Return (X, Y) of the center of cell containing provided text 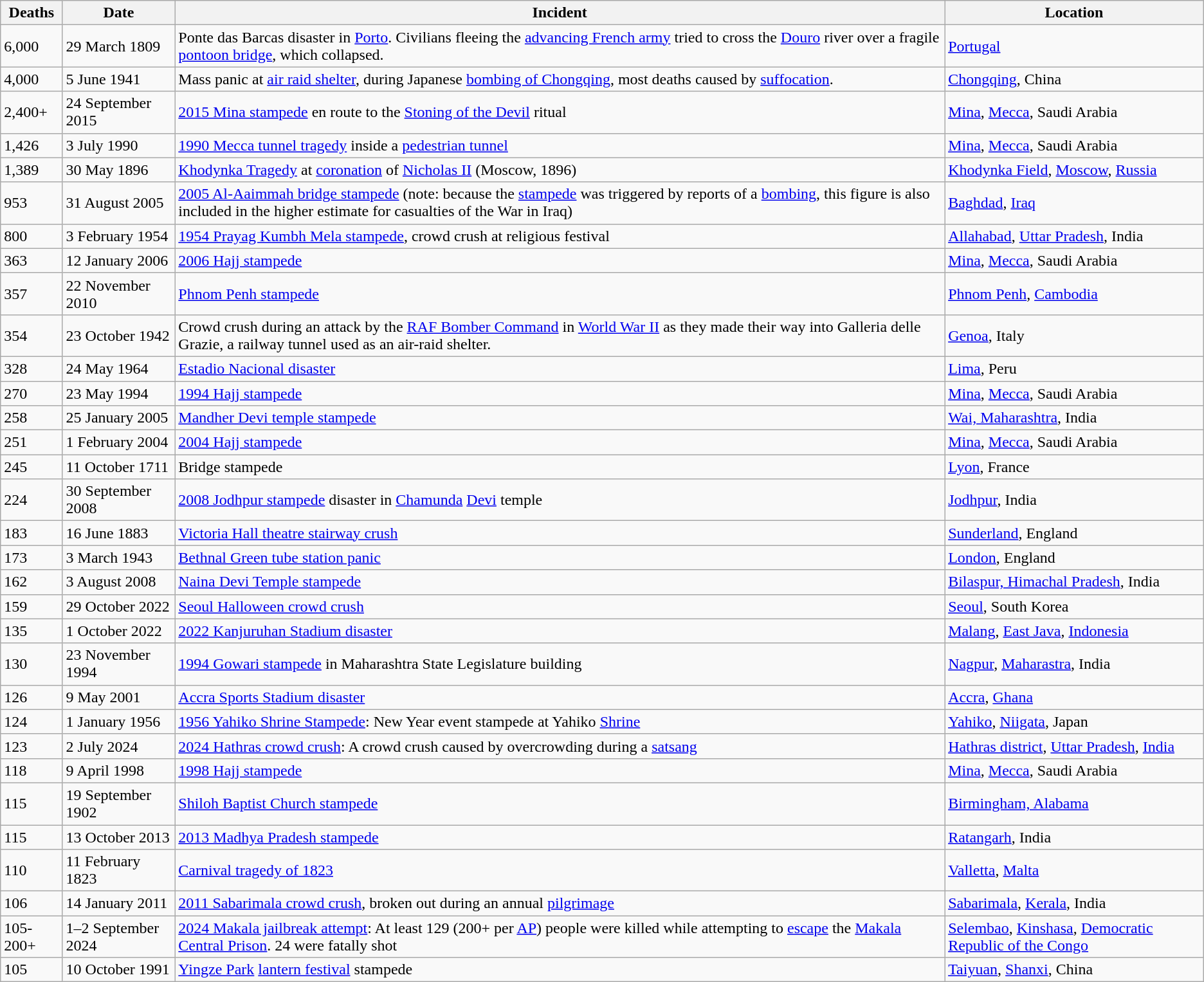
3 March 1943 (118, 558)
Selembao, Kinshasa, Democratic Republic of the Congo (1074, 936)
10 October 1991 (118, 970)
270 (32, 393)
29 October 2022 (118, 606)
Accra, Ghana (1074, 697)
3 February 1954 (118, 236)
1–2 September 2024 (118, 936)
123 (32, 746)
Valletta, Malta (1074, 871)
Sunderland, England (1074, 533)
24 September 2015 (118, 112)
Chongqing, China (1074, 79)
162 (32, 582)
30 May 1896 (118, 170)
2013 Madhya Pradesh stampede (560, 837)
Yahiko, Niigata, Japan (1074, 722)
13 October 2013 (118, 837)
Deaths (32, 13)
2022 Kanjuruhan Stadium disaster (560, 631)
Estadio Nacional disaster (560, 368)
126 (32, 697)
3 August 2008 (118, 582)
328 (32, 368)
1 October 2022 (118, 631)
Yingze Park lantern festival stampede (560, 970)
1990 Mecca tunnel tragedy inside a pedestrian tunnel (560, 145)
159 (32, 606)
31 August 2005 (118, 203)
24 May 1964 (118, 368)
Accra Sports Stadium disaster (560, 697)
Location (1074, 13)
245 (32, 467)
22 November 2010 (118, 293)
2011 Sabarimala crowd crush, broken out during an annual pilgrimage (560, 904)
Hathras district, Uttar Pradesh, India (1074, 746)
11 October 1711 (118, 467)
30 September 2008 (118, 500)
2004 Hajj stampede (560, 442)
3 July 1990 (118, 145)
16 June 1883 (118, 533)
Phnom Penh, Cambodia (1074, 293)
Sabarimala, Kerala, India (1074, 904)
1 February 2004 (118, 442)
Malang, East Java, Indonesia (1074, 631)
1994 Hajj stampede (560, 393)
9 May 2001 (118, 697)
Bilaspur, Himachal Pradesh, India (1074, 582)
2006 Hajj stampede (560, 260)
Birmingham, Alabama (1074, 804)
23 May 1994 (118, 393)
Nagpur, Maharastra, India (1074, 664)
11 February 1823 (118, 871)
110 (32, 871)
1954 Prayag Kumbh Mela stampede, crowd crush at religious festival (560, 236)
14 January 2011 (118, 904)
Ratangarh, India (1074, 837)
25 January 2005 (118, 418)
105 (32, 970)
Portugal (1074, 46)
357 (32, 293)
1956 Yahiko Shrine Stampede: New Year event stampede at Yahiko Shrine (560, 722)
106 (32, 904)
Seoul, South Korea (1074, 606)
Phnom Penh stampede (560, 293)
2008 Jodhpur stampede disaster in Chamunda Devi temple (560, 500)
1,389 (32, 170)
118 (32, 770)
135 (32, 631)
183 (32, 533)
Victoria Hall theatre stairway crush (560, 533)
5 June 1941 (118, 79)
251 (32, 442)
Lyon, France (1074, 467)
12 January 2006 (118, 260)
363 (32, 260)
Naina Devi Temple stampede (560, 582)
105-200+ (32, 936)
Mandher Devi temple stampede (560, 418)
Carnival tragedy of 1823 (560, 871)
800 (32, 236)
2024 Hathras crowd crush: A crowd crush caused by overcrowding during a satsang (560, 746)
4,000 (32, 79)
9 April 1998 (118, 770)
Taiyuan, Shanxi, China (1074, 970)
Baghdad, Iraq (1074, 203)
19 September 1902 (118, 804)
Date (118, 13)
1994 Gowari stampede in Maharashtra State Legislature building (560, 664)
1,426 (32, 145)
Lima, Peru (1074, 368)
Khodynka Field, Moscow, Russia (1074, 170)
953 (32, 203)
130 (32, 664)
Seoul Halloween crowd crush (560, 606)
Allahabad, Uttar Pradesh, India (1074, 236)
Mass panic at air raid shelter, during Japanese bombing of Chongqing, most deaths caused by suffocation. (560, 79)
Khodynka Tragedy at coronation of Nicholas II (Moscow, 1896) (560, 170)
354 (32, 336)
2,400+ (32, 112)
1998 Hajj stampede (560, 770)
6,000 (32, 46)
224 (32, 500)
Genoa, Italy (1074, 336)
173 (32, 558)
London, England (1074, 558)
Bridge stampede (560, 467)
Jodhpur, India (1074, 500)
2015 Mina stampede en route to the Stoning of the Devil ritual (560, 112)
Incident (560, 13)
23 November 1994 (118, 664)
258 (32, 418)
Bethnal Green tube station panic (560, 558)
29 March 1809 (118, 46)
Wai, Maharashtra, India (1074, 418)
23 October 1942 (118, 336)
2 July 2024 (118, 746)
Shiloh Baptist Church stampede (560, 804)
124 (32, 722)
1 January 1956 (118, 722)
